Find where the given text appears and provide that cell's center as (X, Y) coordinate. 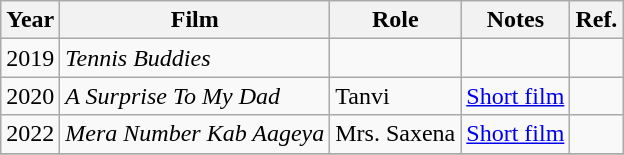
Film (195, 20)
A Surprise To My Dad (195, 96)
Year (30, 20)
Mera Number Kab Aageya (195, 134)
Role (396, 20)
Mrs. Saxena (396, 134)
2022 (30, 134)
Notes (516, 20)
2019 (30, 58)
2020 (30, 96)
Tanvi (396, 96)
Tennis Buddies (195, 58)
Ref. (596, 20)
